Pinpoint the cell where the given text exists, returning its [x, y] midpoint coordinate. 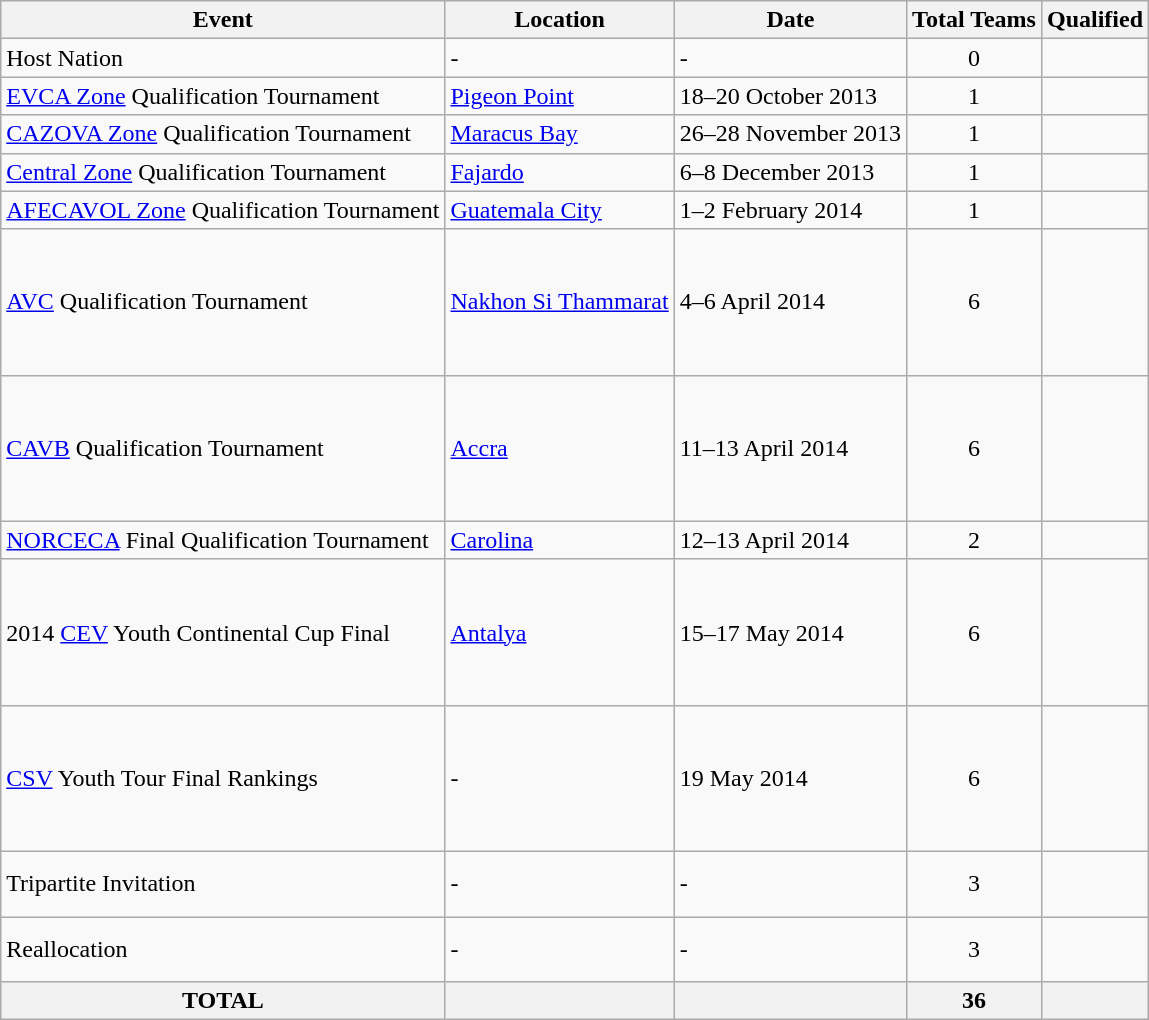
Pigeon Point [560, 96]
Maracus Bay [560, 134]
Central Zone Qualification Tournament [223, 172]
Event [223, 20]
AFECAVOL Zone Qualification Tournament [223, 210]
NORCECA Final Qualification Tournament [223, 540]
26–28 November 2013 [790, 134]
18–20 October 2013 [790, 96]
Antalya [560, 632]
2014 CEV Youth Continental Cup Final [223, 632]
Nakhon Si Thammarat [560, 302]
19 May 2014 [790, 778]
Location [560, 20]
Host Nation [223, 58]
4–6 April 2014 [790, 302]
Accra [560, 448]
Total Teams [974, 20]
0 [974, 58]
CSV Youth Tour Final Rankings [223, 778]
Reallocation [223, 948]
AVC Qualification Tournament [223, 302]
Fajardo [560, 172]
Qualified [1094, 20]
2 [974, 540]
15–17 May 2014 [790, 632]
EVCA Zone Qualification Tournament [223, 96]
12–13 April 2014 [790, 540]
11–13 April 2014 [790, 448]
1–2 February 2014 [790, 210]
Tripartite Invitation [223, 884]
Carolina [560, 540]
6–8 December 2013 [790, 172]
TOTAL [223, 1001]
Date [790, 20]
CAVB Qualification Tournament [223, 448]
CAZOVA Zone Qualification Tournament [223, 134]
36 [974, 1001]
Guatemala City [560, 210]
